Search for the cell housing the specified text and yield its (x, y) center coordinate. 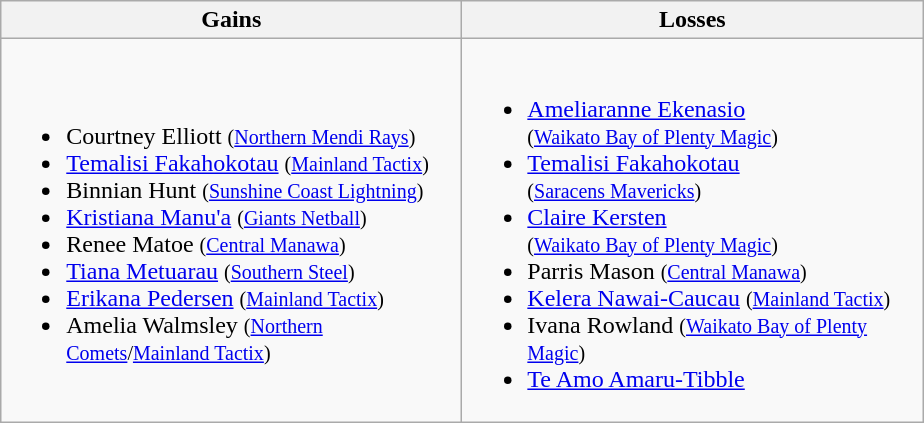
Losses (692, 20)
Gains (232, 20)
